From the cell containing the given text, extract its center point as [X, Y] coordinate. 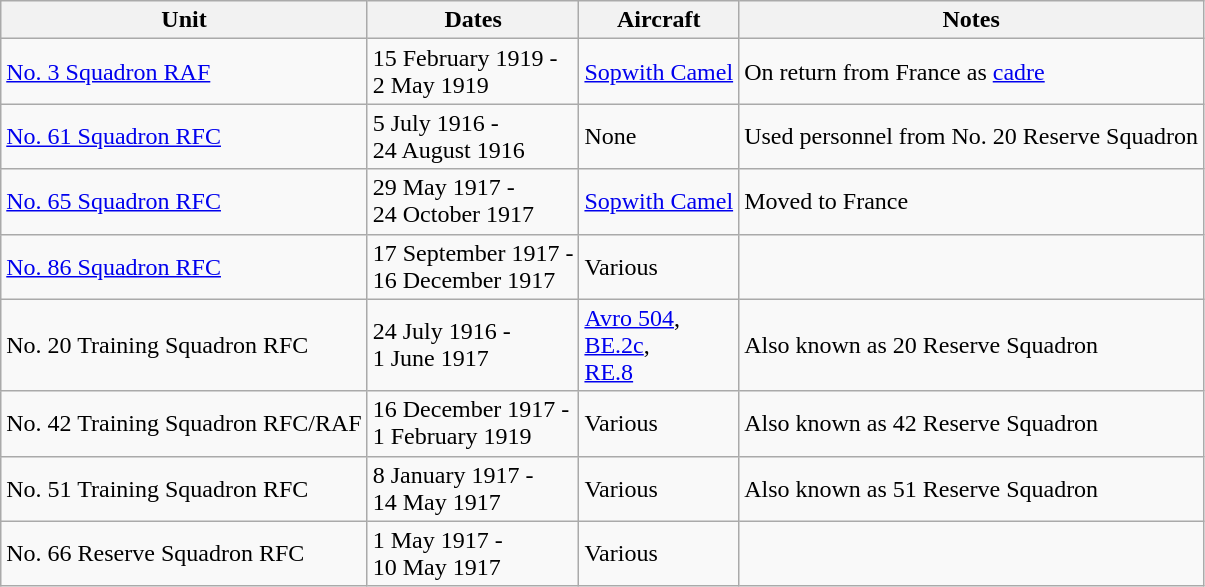
No. 3 Squadron RAF [184, 72]
Also known as 20 Reserve Squadron [972, 345]
No. 65 Squadron RFC [184, 202]
29 May 1917 -24 October 1917 [473, 202]
No. 61 Squadron RFC [184, 136]
15 February 1919 -2 May 1919 [473, 72]
Unit [184, 20]
No. 66 Reserve Squadron RFC [184, 554]
Moved to France [972, 202]
16 December 1917 -1 February 1919 [473, 424]
1 May 1917 -10 May 1917 [473, 554]
No. 42 Training Squadron RFC/RAF [184, 424]
On return from France as cadre [972, 72]
8 January 1917 -14 May 1917 [473, 488]
Also known as 42 Reserve Squadron [972, 424]
No. 86 Squadron RFC [184, 266]
Dates [473, 20]
24 July 1916 -1 June 1917 [473, 345]
Notes [972, 20]
No. 51 Training Squadron RFC [184, 488]
17 September 1917 -16 December 1917 [473, 266]
No. 20 Training Squadron RFC [184, 345]
Aircraft [659, 20]
5 July 1916 -24 August 1916 [473, 136]
Used personnel from No. 20 Reserve Squadron [972, 136]
None [659, 136]
Avro 504,BE.2c,RE.8 [659, 345]
Also known as 51 Reserve Squadron [972, 488]
